For the text-containing cell, return its midpoint in [x, y] coordinate format. 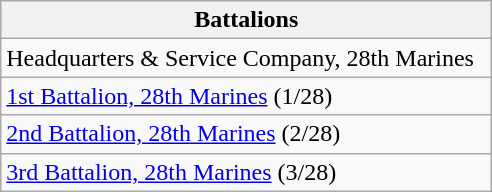
1st Battalion, 28th Marines (1/28) [246, 96]
3rd Battalion, 28th Marines (3/28) [246, 172]
2nd Battalion, 28th Marines (2/28) [246, 134]
Battalions [246, 20]
Headquarters & Service Company, 28th Marines [246, 58]
